Search for the cell housing the specified text and yield its (x, y) center coordinate. 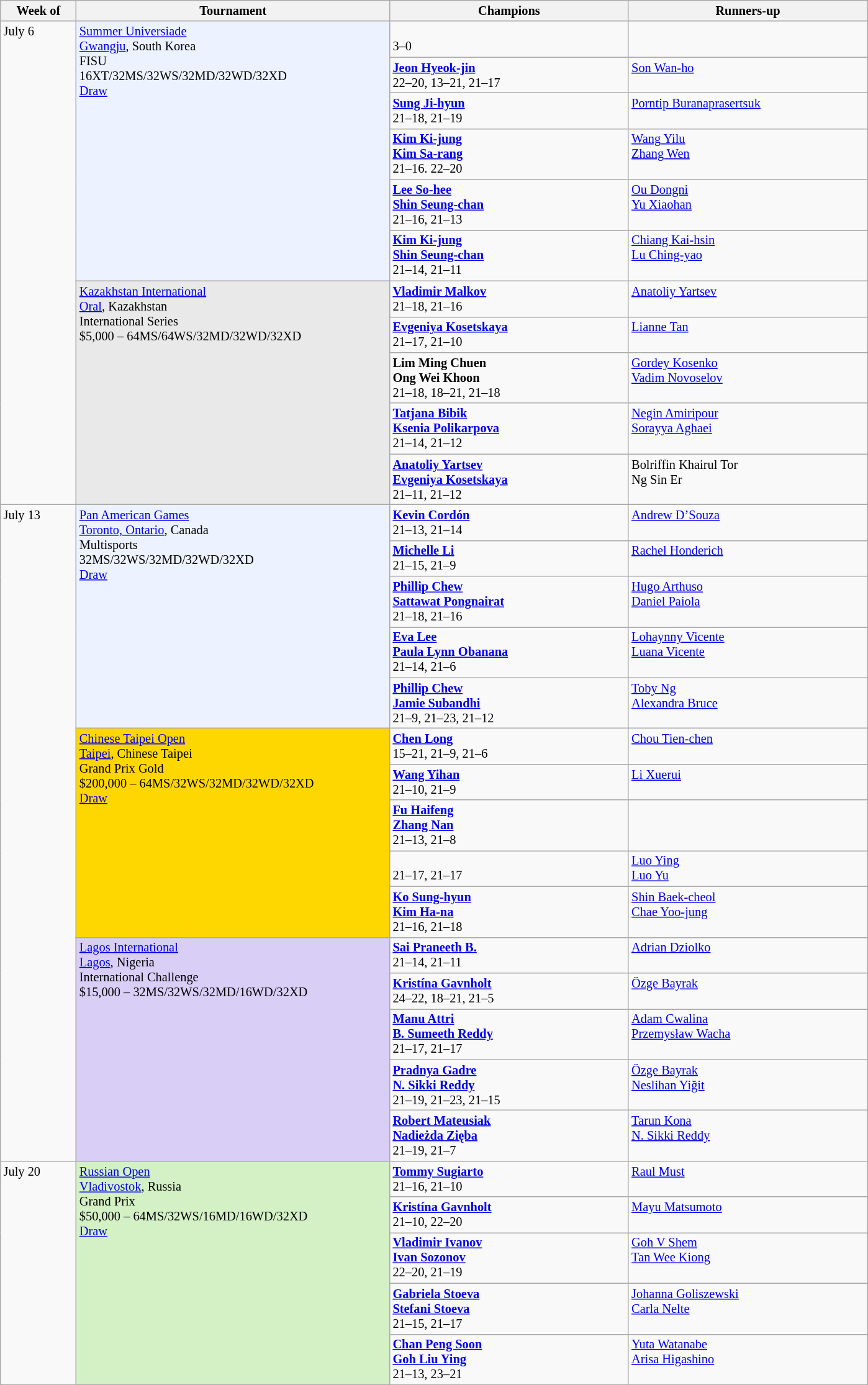
Summer UniversiadeGwangju, South KoreaFISU16XT/32MS/32WS/32MD/32WD/32XDDraw (233, 151)
Fu Haifeng Zhang Nan21–13, 21–8 (509, 825)
Pradnya Gadre N. Sikki Reddy21–19, 21–23, 21–15 (509, 1085)
Bolriffin Khairul Tor Ng Sin Er (748, 479)
Hugo Arthuso Daniel Paiola (748, 602)
Chiang Kai-hsin Lu Ching-yao (748, 255)
Johanna Goliszewski Carla Nelte (748, 1309)
Ou Dongni Yu Xiaohan (748, 205)
Tarun Kona N. Sikki Reddy (748, 1135)
Russian OpenVladivostok, RussiaGrand Prix$50,000 – 64MS/32WS/16MD/16WD/32XDDraw (233, 1273)
Champions (509, 11)
Kim Ki-jung Shin Seung-chan21–14, 21–11 (509, 255)
Pan American GamesToronto, Ontario, CanadaMultisports32MS/32WS/32MD/32WD/32XDDraw (233, 616)
Tatjana Bibik Ksenia Polikarpova21–14, 21–12 (509, 429)
Anatoliy Yartsev (748, 299)
Sung Ji-hyun21–18, 21–19 (509, 111)
Goh V Shem Tan Wee Kiong (748, 1258)
Lim Ming Chuen Ong Wei Khoon21–18, 18–21, 21–18 (509, 378)
Kristína Gavnholt21–10, 22–20 (509, 1215)
Lohaynny Vicente Luana Vicente (748, 652)
Vladimir Malkov21–18, 21–16 (509, 299)
Jeon Hyeok-jin22–20, 13–21, 21–17 (509, 75)
Toby Ng Alexandra Bruce (748, 703)
3–0 (509, 39)
Robert Mateusiak Nadieżda Zięba21–19, 21–7 (509, 1135)
Chinese Taipei OpenTaipei, Chinese TaipeiGrand Prix Gold$200,000 – 64MS/32WS/32MD/32WD/32XDDraw (233, 832)
Li Xuerui (748, 782)
Negin Amiripour Sorayya Aghaei (748, 429)
Wang Yilu Zhang Wen (748, 154)
Sai Praneeth B.21–14, 21–11 (509, 955)
Adam Cwalina Przemysław Wacha (748, 1034)
Eva Lee Paula Lynn Obanana21–14, 21–6 (509, 652)
Gabriela Stoeva Stefani Stoeva21–15, 21–17 (509, 1309)
Gordey Kosenko Vadim Novoselov (748, 378)
Yuta Watanabe Arisa Higashino (748, 1360)
Raul Must (748, 1179)
Evgeniya Kosetskaya21–17, 21–10 (509, 335)
Shin Baek-cheol Chae Yoo-jung (748, 912)
Adrian Dziolko (748, 955)
Vladimir Ivanov Ivan Sozonov22–20, 21–19 (509, 1258)
July 6 (38, 263)
21–17, 21–17 (509, 868)
Lianne Tan (748, 335)
Luo Ying Luo Yu (748, 868)
Kristína Gavnholt24–22, 18–21, 21–5 (509, 991)
Phillip Chew Sattawat Pongnairat21–18, 21–16 (509, 602)
Lee So-hee Shin Seung-chan21–16, 21–13 (509, 205)
Kim Ki-jung Kim Sa-rang21–16. 22–20 (509, 154)
Michelle Li21–15, 21–9 (509, 558)
Mayu Matsumoto (748, 1215)
Rachel Honderich (748, 558)
Lagos InternationalLagos, NigeriaInternational Challenge$15,000 – 32MS/32WS/32MD/16WD/32XD (233, 1049)
July 13 (38, 832)
Andrew D’Souza (748, 522)
Kevin Cordón21–13, 21–14 (509, 522)
Chan Peng Soon Goh Liu Ying21–13, 23–21 (509, 1360)
Son Wan-ho (748, 75)
Tournament (233, 11)
Runners-up (748, 11)
Tommy Sugiarto21–16, 21–10 (509, 1179)
Özge Bayrak (748, 991)
Wang Yihan21–10, 21–9 (509, 782)
Chen Long15–21, 21–9, 21–6 (509, 746)
Porntip Buranaprasertsuk (748, 111)
Manu Attri B. Sumeeth Reddy21–17, 21–17 (509, 1034)
Week of (38, 11)
July 20 (38, 1273)
Özge Bayrak Neslihan Yiğit (748, 1085)
Ko Sung-hyun Kim Ha-na21–16, 21–18 (509, 912)
Chou Tien-chen (748, 746)
Anatoliy Yartsev Evgeniya Kosetskaya21–11, 21–12 (509, 479)
Phillip Chew Jamie Subandhi21–9, 21–23, 21–12 (509, 703)
Kazakhstan InternationalOral, KazakhstanInternational Series$5,000 – 64MS/64WS/32MD/32WD/32XD (233, 393)
